Output the [X, Y] coordinate of the center of the cell containing the given text.  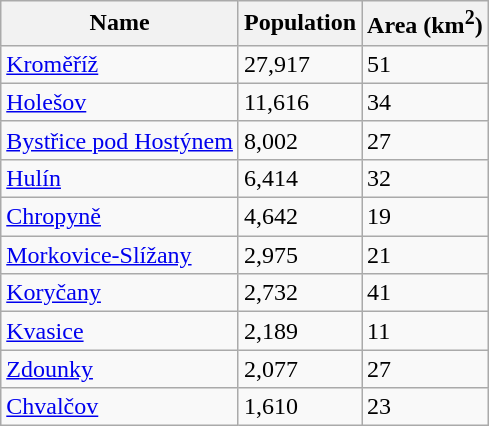
41 [426, 293]
2,189 [300, 331]
Chvalčov [120, 407]
Kroměříž [120, 64]
6,414 [300, 178]
Zdounky [120, 369]
Population [300, 24]
Hulín [120, 178]
4,642 [300, 217]
34 [426, 102]
23 [426, 407]
Name [120, 24]
2,732 [300, 293]
Chropyně [120, 217]
19 [426, 217]
Morkovice-Slížany [120, 255]
2,975 [300, 255]
Bystřice pod Hostýnem [120, 140]
1,610 [300, 407]
Area (km2) [426, 24]
21 [426, 255]
2,077 [300, 369]
8,002 [300, 140]
Kvasice [120, 331]
11 [426, 331]
51 [426, 64]
27,917 [300, 64]
11,616 [300, 102]
Holešov [120, 102]
Koryčany [120, 293]
32 [426, 178]
